Determine the [x, y] coordinate at the center of the cell enclosing the given text.  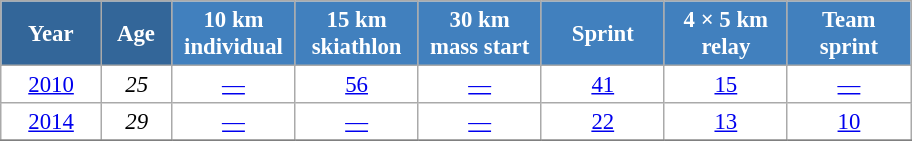
41 [602, 85]
30 km mass start [480, 34]
Age [136, 34]
4 × 5 km relay [726, 34]
Year [52, 34]
56 [356, 85]
10 [848, 122]
2014 [52, 122]
15 [726, 85]
29 [136, 122]
22 [602, 122]
25 [136, 85]
Sprint [602, 34]
10 km individual [234, 34]
Team sprint [848, 34]
2010 [52, 85]
13 [726, 122]
15 km skiathlon [356, 34]
